Determine the (x, y) coordinate at the center of the cell enclosing the given text.  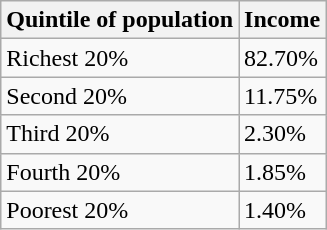
11.75% (282, 96)
Income (282, 20)
Second 20% (120, 96)
1.40% (282, 210)
Third 20% (120, 134)
2.30% (282, 134)
1.85% (282, 172)
Richest 20% (120, 58)
Quintile of population (120, 20)
Poorest 20% (120, 210)
Fourth 20% (120, 172)
82.70% (282, 58)
